Search for the cell housing the specified text and yield its [X, Y] center coordinate. 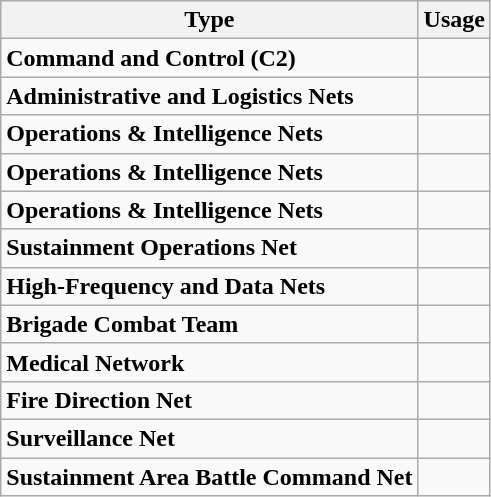
Fire Direction Net [210, 400]
Type [210, 20]
Sustainment Operations Net [210, 248]
Brigade Combat Team [210, 324]
Medical Network [210, 362]
High-Frequency and Data Nets [210, 286]
Usage [454, 20]
Administrative and Logistics Nets [210, 96]
Sustainment Area Battle Command Net [210, 477]
Command and Control (C2) [210, 58]
Surveillance Net [210, 438]
